Scan for the cell matching the given text and deliver its [X, Y] coordinate at center. 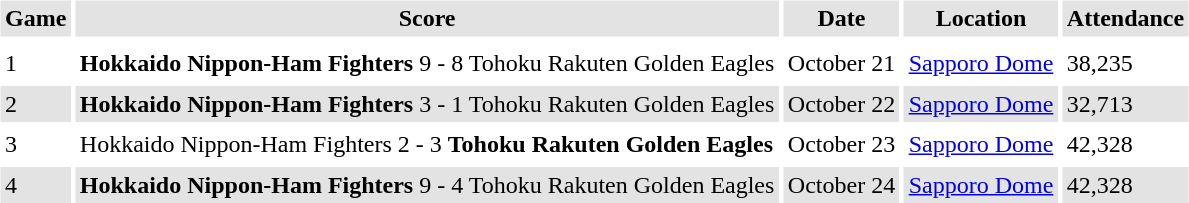
Hokkaido Nippon-Ham Fighters 9 - 8 Tohoku Rakuten Golden Eagles [427, 64]
Game [35, 18]
38,235 [1125, 64]
October 22 [841, 104]
October 23 [841, 144]
Attendance [1125, 18]
Hokkaido Nippon-Ham Fighters 2 - 3 Tohoku Rakuten Golden Eagles [427, 144]
Score [427, 18]
1 [35, 64]
2 [35, 104]
October 24 [841, 185]
Hokkaido Nippon-Ham Fighters 9 - 4 Tohoku Rakuten Golden Eagles [427, 185]
Hokkaido Nippon-Ham Fighters 3 - 1 Tohoku Rakuten Golden Eagles [427, 104]
3 [35, 144]
Date [841, 18]
4 [35, 185]
Location [981, 18]
October 21 [841, 64]
32,713 [1125, 104]
